Find where the given text appears and provide that cell's center as [x, y] coordinate. 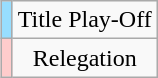
Relegation [84, 58]
Title Play-Off [84, 20]
